For the text-containing cell, return its midpoint in (x, y) coordinate format. 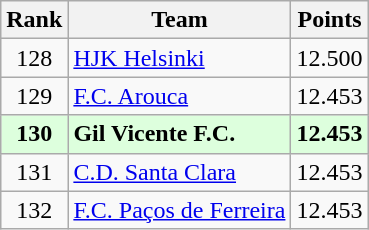
129 (34, 96)
130 (34, 134)
HJK Helsinki (180, 58)
12.500 (330, 58)
Team (180, 20)
Points (330, 20)
Gil Vicente F.C. (180, 134)
F.C. Arouca (180, 96)
Rank (34, 20)
C.D. Santa Clara (180, 172)
132 (34, 210)
F.C. Paços de Ferreira (180, 210)
128 (34, 58)
131 (34, 172)
